Identify which cell holds the provided text, then report its (X, Y) central coordinate. 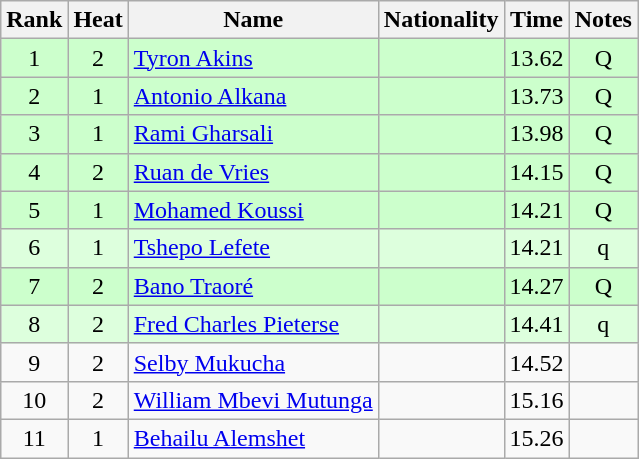
Fred Charles Pieterse (253, 324)
9 (34, 362)
Ruan de Vries (253, 172)
14.52 (536, 362)
5 (34, 210)
7 (34, 286)
Name (253, 20)
13.62 (536, 58)
William Mbevi Mutunga (253, 400)
13.73 (536, 96)
Heat (98, 20)
Tyron Akins (253, 58)
6 (34, 248)
8 (34, 324)
Rami Gharsali (253, 134)
Nationality (441, 20)
15.26 (536, 438)
Mohamed Koussi (253, 210)
4 (34, 172)
11 (34, 438)
10 (34, 400)
15.16 (536, 400)
Rank (34, 20)
Selby Mukucha (253, 362)
14.15 (536, 172)
13.98 (536, 134)
Bano Traoré (253, 286)
3 (34, 134)
Behailu Alemshet (253, 438)
Tshepo Lefete (253, 248)
14.27 (536, 286)
Notes (603, 20)
Time (536, 20)
14.41 (536, 324)
Antonio Alkana (253, 96)
